Return [x, y] of the center of cell containing provided text 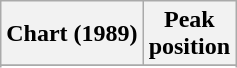
Peakposition [189, 34]
Chart (1989) [72, 34]
